Capture the cell that displays the provided text and extract its (x, y) central coordinate. 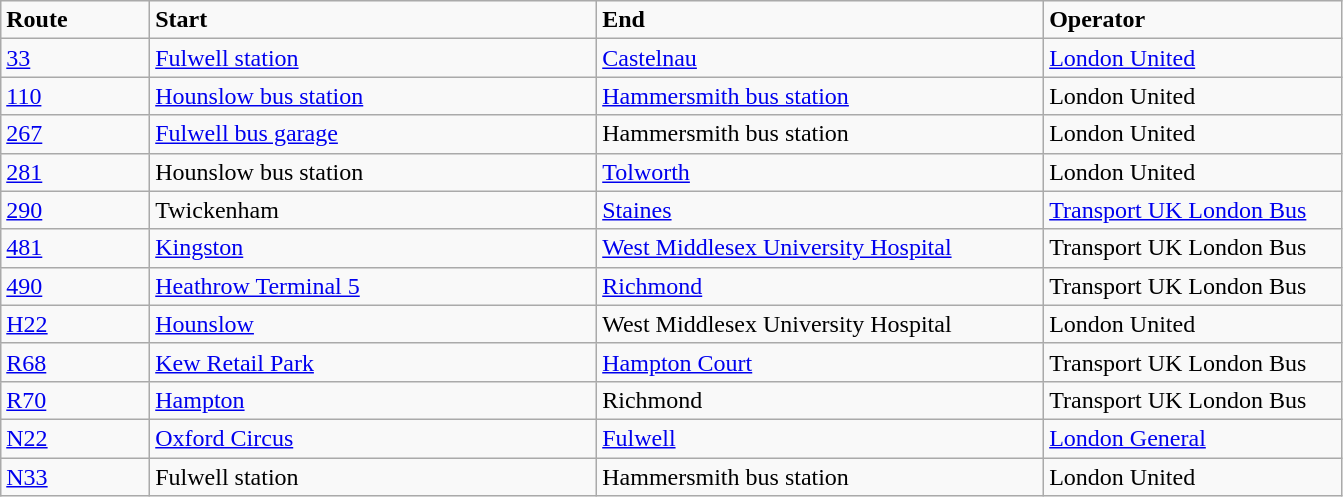
Kew Retail Park (374, 362)
Tolworth (820, 172)
N22 (76, 438)
Twickenham (374, 210)
R68 (76, 362)
Castelnau (820, 58)
Kingston (374, 248)
Hampton Court (820, 362)
490 (76, 286)
Fulwell bus garage (374, 134)
Route (76, 20)
Oxford Circus (374, 438)
End (820, 20)
281 (76, 172)
Staines (820, 210)
Start (374, 20)
H22 (76, 324)
Operator (1193, 20)
110 (76, 96)
Heathrow Terminal 5 (374, 286)
Hounslow (374, 324)
290 (76, 210)
R70 (76, 400)
267 (76, 134)
33 (76, 58)
Hampton (374, 400)
481 (76, 248)
Fulwell (820, 438)
London General (1193, 438)
N33 (76, 477)
